From the cell containing the given text, extract its center point as [x, y] coordinate. 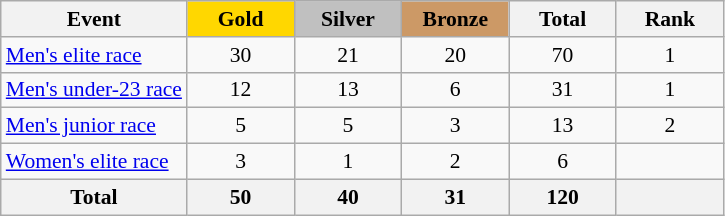
40 [348, 197]
20 [456, 55]
120 [562, 197]
Men's under-23 race [94, 90]
Women's elite race [94, 162]
Bronze [456, 19]
Rank [670, 19]
12 [240, 90]
21 [348, 55]
Gold [240, 19]
Silver [348, 19]
Men's elite race [94, 55]
50 [240, 197]
30 [240, 55]
Men's junior race [94, 126]
70 [562, 55]
Event [94, 19]
